Locate the cell with the specified text and output its [x, y] center coordinate. 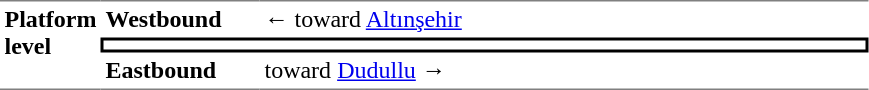
← toward Altınşehir [564, 19]
toward Dudullu → [564, 71]
Eastbound [180, 71]
Platform level [50, 45]
Westbound [180, 19]
